Locate the cell with the specified text and output its (x, y) center coordinate. 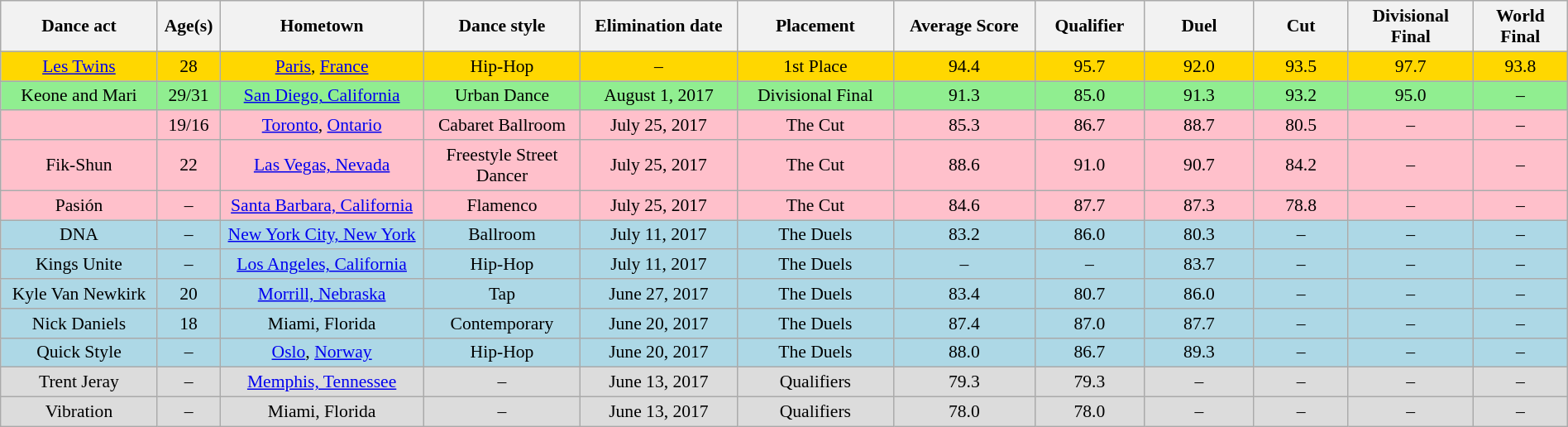
97.7 (1411, 66)
87.4 (964, 324)
Paris, France (322, 66)
Las Vegas, Nevada (322, 166)
Keone and Mari (79, 96)
95.7 (1090, 66)
Placement (815, 26)
29/31 (189, 96)
Flamenco (501, 205)
20 (189, 294)
87.3 (1199, 205)
Les Twins (79, 66)
Fik-Shun (79, 166)
28 (189, 66)
80.7 (1090, 294)
Nick Daniels (79, 324)
88.0 (964, 353)
83.7 (1199, 265)
Freestyle Street Dancer (501, 166)
Kyle Van Newkirk (79, 294)
84.2 (1301, 166)
83.4 (964, 294)
93.8 (1520, 66)
1st Place (815, 66)
Oslo, Norway (322, 353)
18 (189, 324)
DNA (79, 235)
92.0 (1199, 66)
Age(s) (189, 26)
19/16 (189, 126)
Qualifier (1090, 26)
83.2 (964, 235)
Trent Jeray (79, 382)
Santa Barbara, California (322, 205)
91.0 (1090, 166)
Average Score (964, 26)
84.6 (964, 205)
World Final (1520, 26)
Memphis, Tennessee (322, 382)
22 (189, 166)
Dance style (501, 26)
93.5 (1301, 66)
94.4 (964, 66)
Ballroom (501, 235)
90.7 (1199, 166)
Toronto, Ontario (322, 126)
80.3 (1199, 235)
78.8 (1301, 205)
Tap (501, 294)
Vibration (79, 412)
Pasión (79, 205)
Dance act (79, 26)
Duel (1199, 26)
85.0 (1090, 96)
Elimination date (658, 26)
95.0 (1411, 96)
Urban Dance (501, 96)
Quick Style (79, 353)
89.3 (1199, 353)
87.0 (1090, 324)
New York City, New York (322, 235)
June 27, 2017 (658, 294)
Contemporary (501, 324)
80.5 (1301, 126)
93.2 (1301, 96)
San Diego, California (322, 96)
Cut (1301, 26)
Hometown (322, 26)
Kings Unite (79, 265)
88.6 (964, 166)
Cabaret Ballroom (501, 126)
88.7 (1199, 126)
Morrill, Nebraska (322, 294)
Los Angeles, California (322, 265)
August 1, 2017 (658, 96)
85.3 (964, 126)
